Pinpoint the cell where the given text exists, returning its [x, y] midpoint coordinate. 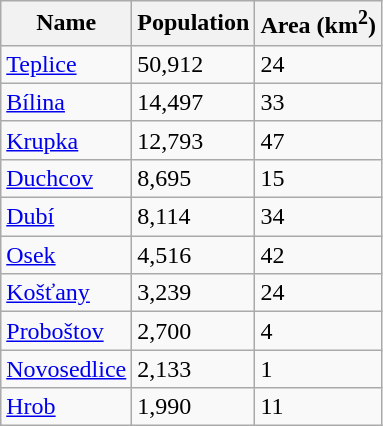
3,239 [194, 293]
8,695 [194, 178]
1,990 [194, 407]
34 [318, 217]
42 [318, 255]
50,912 [194, 64]
Duchcov [66, 178]
Novosedlice [66, 369]
8,114 [194, 217]
Population [194, 24]
4,516 [194, 255]
Area (km2) [318, 24]
2,700 [194, 331]
33 [318, 102]
11 [318, 407]
15 [318, 178]
Bílina [66, 102]
12,793 [194, 140]
2,133 [194, 369]
Košťany [66, 293]
1 [318, 369]
4 [318, 331]
Name [66, 24]
Krupka [66, 140]
Dubí [66, 217]
47 [318, 140]
Proboštov [66, 331]
Hrob [66, 407]
Teplice [66, 64]
14,497 [194, 102]
Osek [66, 255]
